For the text-containing cell, return its midpoint in [x, y] coordinate format. 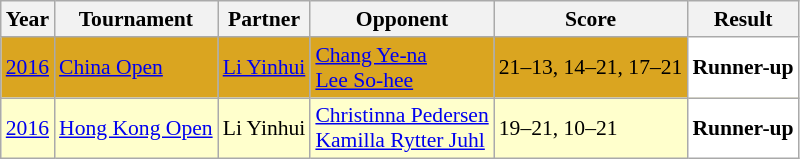
China Open [136, 68]
21–13, 14–21, 17–21 [591, 68]
Opponent [402, 19]
Tournament [136, 19]
Score [591, 19]
19–21, 10–21 [591, 128]
Partner [264, 19]
Chang Ye-na Lee So-hee [402, 68]
Christinna Pedersen Kamilla Rytter Juhl [402, 128]
Result [742, 19]
Hong Kong Open [136, 128]
Year [28, 19]
